Determine the (X, Y) coordinate at the center of the cell enclosing the given text.  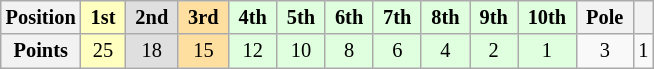
4 (445, 51)
2 (494, 51)
Points (41, 51)
Pole (604, 17)
8 (349, 51)
3rd (203, 17)
4th (253, 17)
Position (41, 17)
5th (301, 17)
7th (397, 17)
1st (104, 17)
25 (104, 51)
10th (547, 17)
9th (494, 17)
3 (604, 51)
8th (445, 17)
2nd (152, 17)
6 (397, 51)
15 (203, 51)
6th (349, 17)
12 (253, 51)
18 (152, 51)
10 (301, 51)
